Find where the given text appears and provide that cell's center as [x, y] coordinate. 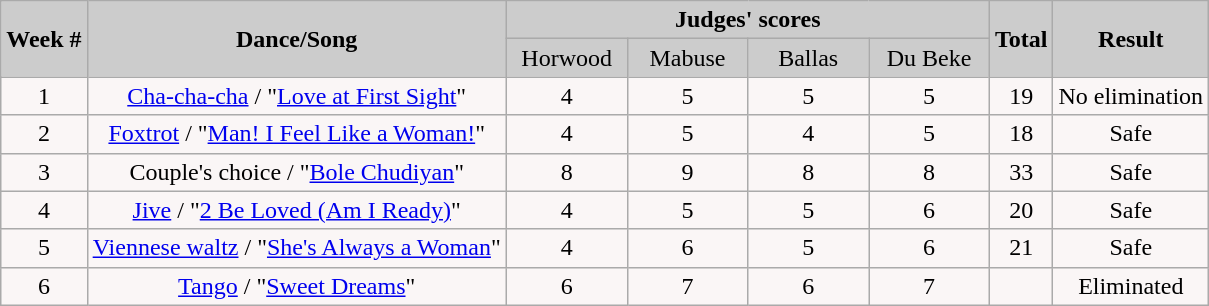
Du Beke [930, 58]
18 [1021, 134]
21 [1021, 248]
3 [44, 172]
Week # [44, 39]
Viennese waltz / "She's Always a Woman" [296, 248]
Couple's choice / "Bole Chudiyan" [296, 172]
No elimination [1131, 96]
Horwood [566, 58]
Dance/Song [296, 39]
Cha-cha-cha / "Love at First Sight" [296, 96]
Total [1021, 39]
Eliminated [1131, 286]
9 [688, 172]
Ballas [808, 58]
Jive / "2 Be Loved (Am I Ready)" [296, 210]
Tango / "Sweet Dreams" [296, 286]
Result [1131, 39]
Foxtrot / "Man! I Feel Like a Woman!" [296, 134]
2 [44, 134]
33 [1021, 172]
20 [1021, 210]
Judges' scores [748, 20]
19 [1021, 96]
1 [44, 96]
Mabuse [688, 58]
